Capture the cell that displays the provided text and extract its (x, y) central coordinate. 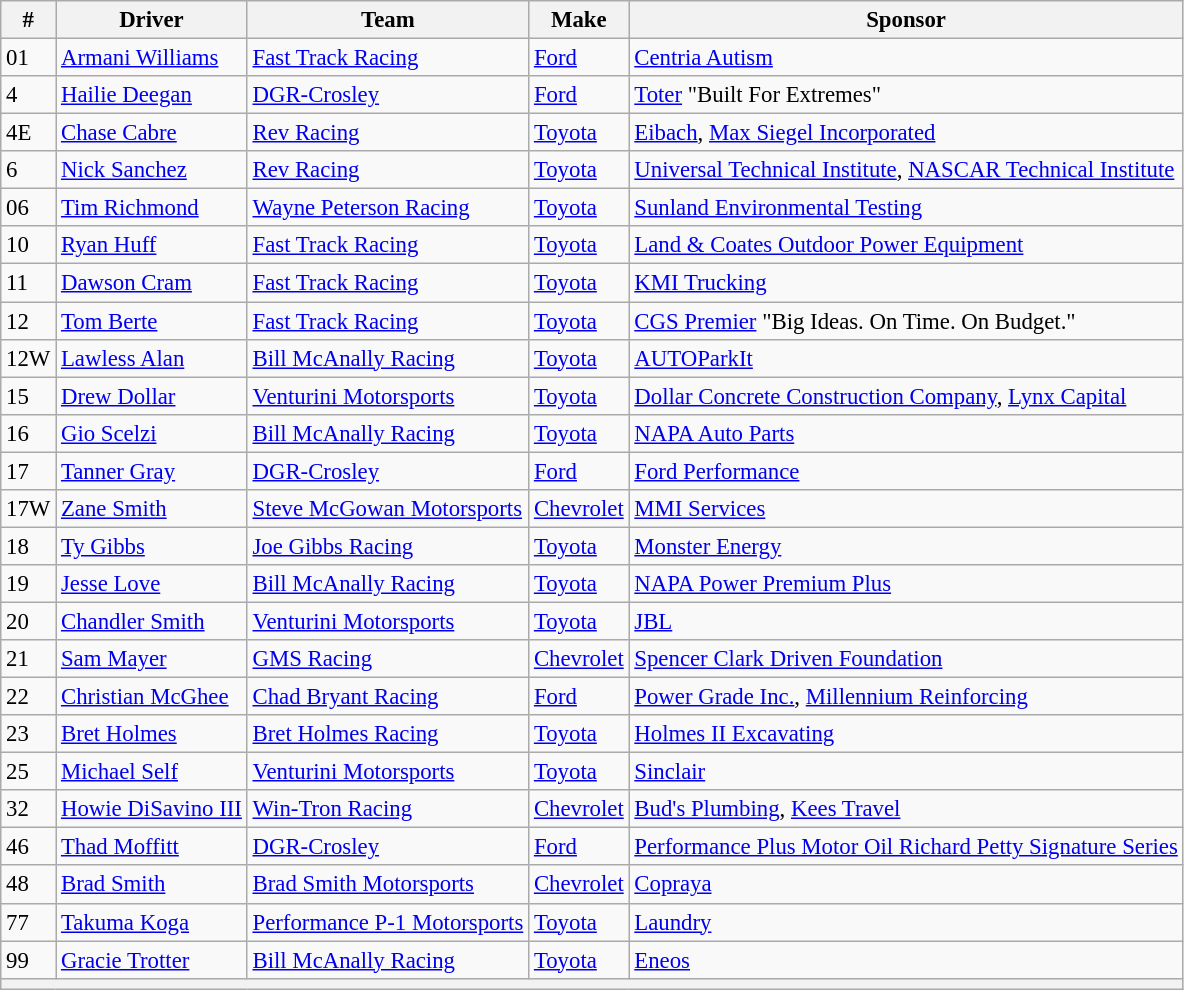
Brad Smith Motorsports (388, 885)
Sinclair (906, 772)
32 (28, 809)
11 (28, 283)
77 (28, 922)
23 (28, 734)
10 (28, 245)
16 (28, 433)
Lawless Alan (152, 358)
Takuma Koga (152, 922)
KMI Trucking (906, 283)
6 (28, 170)
Team (388, 20)
Tanner Gray (152, 471)
Bud's Plumbing, Kees Travel (906, 809)
Michael Self (152, 772)
Thad Moffitt (152, 847)
Centria Autism (906, 58)
Bret Holmes Racing (388, 734)
Monster Energy (906, 546)
Laundry (906, 922)
Make (579, 20)
Jesse Love (152, 584)
Armani Williams (152, 58)
Performance P-1 Motorsports (388, 922)
4 (28, 95)
Zane Smith (152, 509)
19 (28, 584)
17 (28, 471)
NAPA Auto Parts (906, 433)
4E (28, 133)
Joe Gibbs Racing (388, 546)
Ford Performance (906, 471)
06 (28, 208)
Power Grade Inc., Millennium Reinforcing (906, 697)
Land & Coates Outdoor Power Equipment (906, 245)
Gracie Trotter (152, 960)
12 (28, 321)
Win-Tron Racing (388, 809)
Copraya (906, 885)
Nick Sanchez (152, 170)
20 (28, 621)
Performance Plus Motor Oil Richard Petty Signature Series (906, 847)
JBL (906, 621)
Universal Technical Institute, NASCAR Technical Institute (906, 170)
# (28, 20)
Christian McGhee (152, 697)
15 (28, 396)
Toter "Built For Extremes" (906, 95)
Wayne Peterson Racing (388, 208)
GMS Racing (388, 659)
Bret Holmes (152, 734)
Hailie Deegan (152, 95)
Brad Smith (152, 885)
Drew Dollar (152, 396)
Eneos (906, 960)
Chad Bryant Racing (388, 697)
25 (28, 772)
Spencer Clark Driven Foundation (906, 659)
Holmes II Excavating (906, 734)
Dollar Concrete Construction Company, Lynx Capital (906, 396)
NAPA Power Premium Plus (906, 584)
Sam Mayer (152, 659)
Chandler Smith (152, 621)
22 (28, 697)
21 (28, 659)
Gio Scelzi (152, 433)
MMI Services (906, 509)
99 (28, 960)
Chase Cabre (152, 133)
Steve McGowan Motorsports (388, 509)
AUTOParkIt (906, 358)
Ryan Huff (152, 245)
Ty Gibbs (152, 546)
Sunland Environmental Testing (906, 208)
Driver (152, 20)
48 (28, 885)
18 (28, 546)
Tom Berte (152, 321)
Eibach, Max Siegel Incorporated (906, 133)
17W (28, 509)
12W (28, 358)
Howie DiSavino III (152, 809)
Tim Richmond (152, 208)
CGS Premier "Big Ideas. On Time. On Budget." (906, 321)
46 (28, 847)
Dawson Cram (152, 283)
Sponsor (906, 20)
01 (28, 58)
